For the text-containing cell, return its midpoint in (x, y) coordinate format. 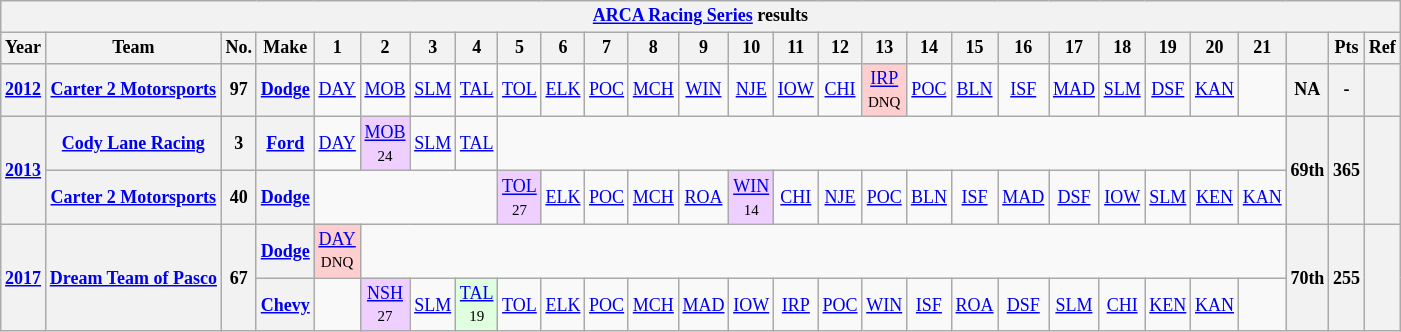
255 (1347, 278)
IRPDNQ (884, 90)
16 (1024, 48)
No. (238, 48)
2012 (24, 90)
20 (1215, 48)
MOB24 (385, 144)
70th (1308, 278)
12 (840, 48)
DAYDNQ (337, 251)
Cody Lane Racing (133, 144)
Chevy (285, 305)
IRP (796, 305)
- (1347, 90)
MOB (385, 90)
19 (1168, 48)
97 (238, 90)
NA (1308, 90)
67 (238, 278)
15 (974, 48)
11 (796, 48)
Make (285, 48)
Ford (285, 144)
ARCA Racing Series results (700, 16)
69th (1308, 170)
8 (653, 48)
Dream Team of Pasco (133, 278)
14 (930, 48)
7 (607, 48)
2017 (24, 278)
2013 (24, 170)
13 (884, 48)
NSH27 (385, 305)
Year (24, 48)
10 (752, 48)
17 (1074, 48)
18 (1122, 48)
5 (520, 48)
TOL27 (520, 197)
6 (563, 48)
Team (133, 48)
Pts (1347, 48)
TAL19 (477, 305)
4 (477, 48)
2 (385, 48)
365 (1347, 170)
Ref (1382, 48)
9 (704, 48)
21 (1262, 48)
40 (238, 197)
1 (337, 48)
WIN14 (752, 197)
